Scan for the cell matching the given text and deliver its [X, Y] coordinate at center. 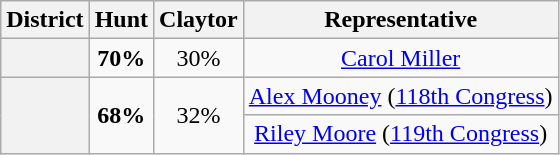
District [45, 20]
Claytor [199, 20]
30% [199, 58]
Representative [400, 20]
32% [199, 115]
Riley Moore (119th Congress) [400, 134]
Carol Miller [400, 58]
Alex Mooney (118th Congress) [400, 96]
68% [121, 115]
Hunt [121, 20]
70% [121, 58]
